Locate the cell with the specified text and output its [x, y] center coordinate. 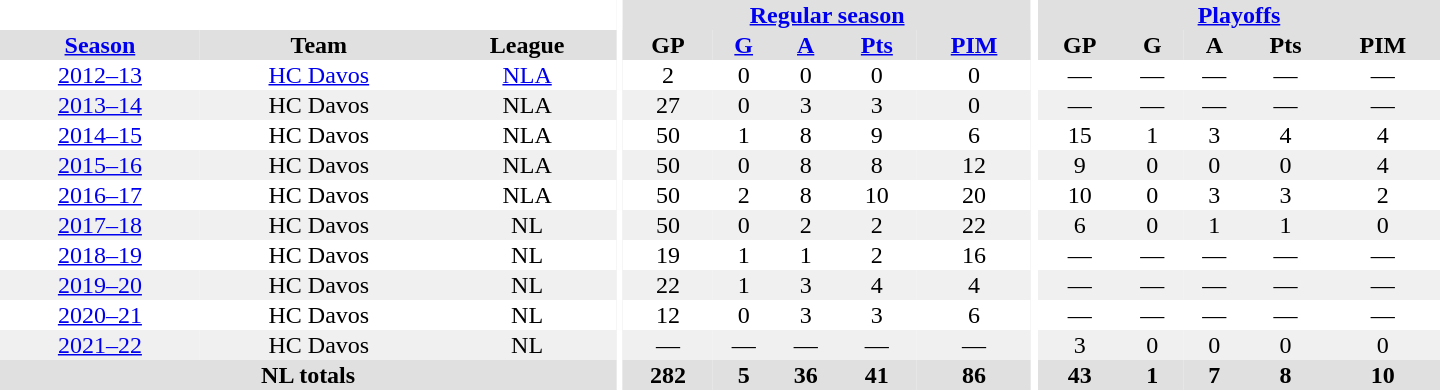
2020–21 [100, 315]
2021–22 [100, 345]
7 [1214, 375]
2016–17 [100, 195]
282 [668, 375]
2013–14 [100, 105]
League [527, 45]
Playoffs [1239, 15]
2014–15 [100, 135]
NL totals [308, 375]
86 [974, 375]
2017–18 [100, 225]
2015–16 [100, 165]
19 [668, 255]
5 [744, 375]
41 [877, 375]
36 [806, 375]
27 [668, 105]
43 [1080, 375]
2012–13 [100, 75]
Season [100, 45]
16 [974, 255]
2019–20 [100, 285]
Team [319, 45]
Regular season [827, 15]
20 [974, 195]
2018–19 [100, 255]
15 [1080, 135]
